Identify which cell holds the provided text, then report its [x, y] central coordinate. 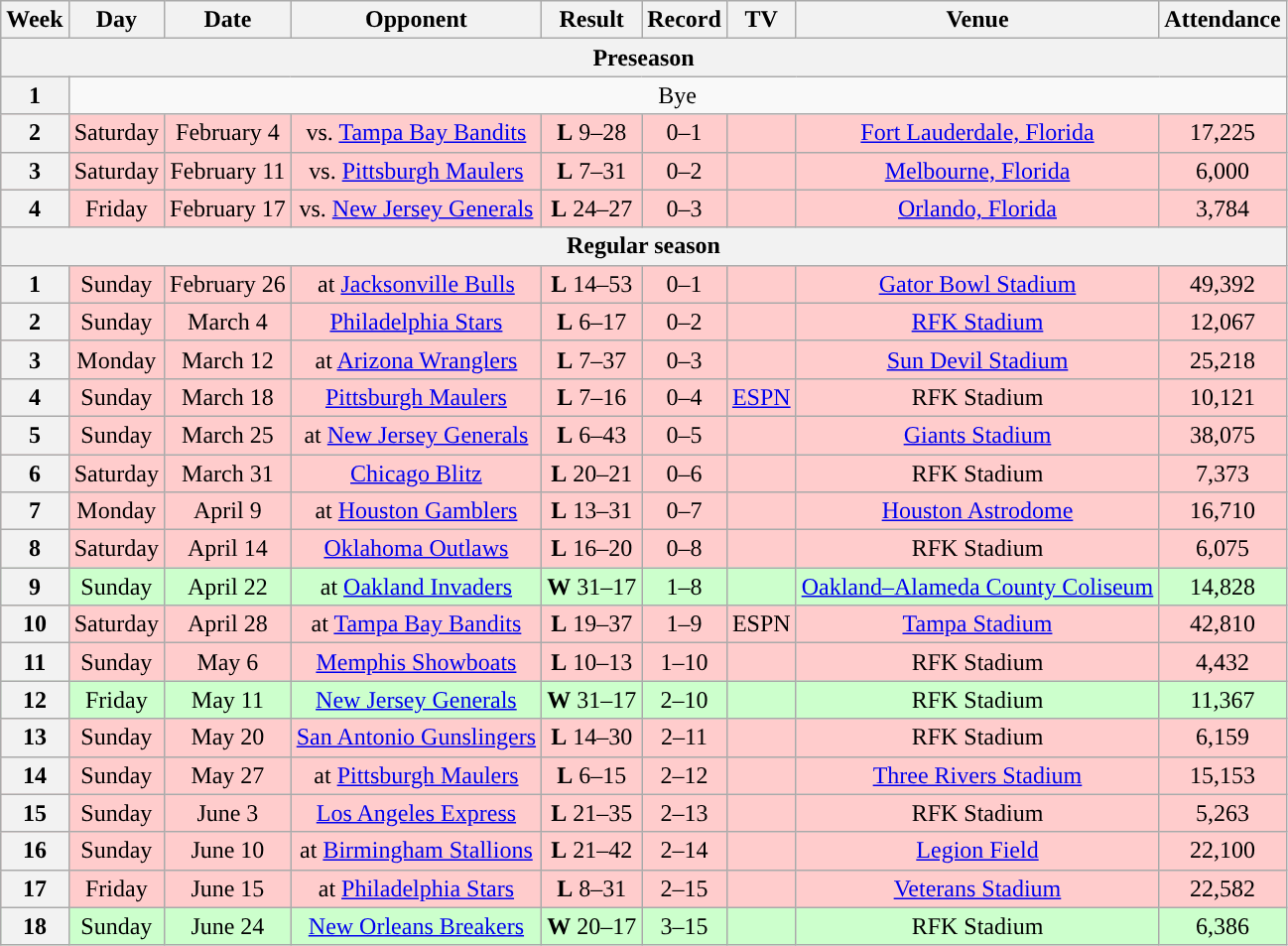
vs. New Jersey Generals [416, 208]
at Birmingham Stallions [416, 851]
14 [35, 775]
L 20–21 [591, 473]
12 [35, 700]
6,159 [1223, 738]
Pittsburgh Maulers [416, 397]
June 24 [228, 926]
Date [228, 20]
Chicago Blitz [416, 473]
April 22 [228, 587]
W 20–17 [591, 926]
7 [35, 511]
2–11 [685, 738]
Opponent [416, 20]
1–8 [685, 587]
Philadelphia Stars [416, 322]
10,121 [1223, 397]
6 [35, 473]
2–15 [685, 888]
Day [116, 20]
16 [35, 851]
June 10 [228, 851]
Tampa Stadium [977, 624]
March 31 [228, 473]
June 15 [228, 888]
February 11 [228, 171]
11 [35, 662]
at Oakland Invaders [416, 587]
at Pittsburgh Maulers [416, 775]
February 17 [228, 208]
16,710 [1223, 511]
1–9 [685, 624]
L 19–37 [591, 624]
April 14 [228, 549]
9 [35, 587]
6,000 [1223, 171]
April 28 [228, 624]
0–5 [685, 435]
Regular season [643, 246]
L 7–37 [591, 359]
L 14–30 [591, 738]
Giants Stadium [977, 435]
8 [35, 549]
L 21–42 [591, 851]
0–4 [685, 397]
March 4 [228, 322]
22,100 [1223, 851]
Result [591, 20]
L 6–17 [591, 322]
13 [35, 738]
L 7–16 [591, 397]
February 26 [228, 284]
L 7–31 [591, 171]
Melbourne, Florida [977, 171]
vs. Pittsburgh Maulers [416, 171]
L 24–27 [591, 208]
0–6 [685, 473]
Legion Field [977, 851]
6,075 [1223, 549]
10 [35, 624]
New Orleans Breakers [416, 926]
vs. Tampa Bay Bandits [416, 133]
Orlando, Florida [977, 208]
L 6–15 [591, 775]
3,784 [1223, 208]
at Jacksonville Bulls [416, 284]
2–14 [685, 851]
7,373 [1223, 473]
22,582 [1223, 888]
Memphis Showboats [416, 662]
15 [35, 813]
18 [35, 926]
Record [685, 20]
0–8 [685, 549]
L 6–43 [591, 435]
L 8–31 [591, 888]
17,225 [1223, 133]
Venue [977, 20]
Houston Astrodome [977, 511]
Attendance [1223, 20]
Oakland–Alameda County Coliseum [977, 587]
L 14–53 [591, 284]
15,153 [1223, 775]
Fort Lauderdale, Florida [977, 133]
April 9 [228, 511]
June 3 [228, 813]
5 [35, 435]
2–10 [685, 700]
38,075 [1223, 435]
Sun Devil Stadium [977, 359]
4,432 [1223, 662]
17 [35, 888]
at New Jersey Generals [416, 435]
Oklahoma Outlaws [416, 549]
May 11 [228, 700]
1–10 [685, 662]
at Philadelphia Stars [416, 888]
at Tampa Bay Bandits [416, 624]
at Houston Gamblers [416, 511]
Los Angeles Express [416, 813]
3–15 [685, 926]
Bye [677, 95]
2–12 [685, 775]
TV [761, 20]
Gator Bowl Stadium [977, 284]
Week [35, 20]
March 12 [228, 359]
2–13 [685, 813]
0–7 [685, 511]
May 27 [228, 775]
L 16–20 [591, 549]
Three Rivers Stadium [977, 775]
March 18 [228, 397]
at Arizona Wranglers [416, 359]
L 21–35 [591, 813]
San Antonio Gunslingers [416, 738]
5,263 [1223, 813]
Veterans Stadium [977, 888]
25,218 [1223, 359]
New Jersey Generals [416, 700]
11,367 [1223, 700]
12,067 [1223, 322]
March 25 [228, 435]
May 6 [228, 662]
L 10–13 [591, 662]
42,810 [1223, 624]
L 9–28 [591, 133]
14,828 [1223, 587]
February 4 [228, 133]
49,392 [1223, 284]
6,386 [1223, 926]
May 20 [228, 738]
L 13–31 [591, 511]
Preseason [643, 58]
